Output the [X, Y] coordinate of the center of the cell containing the given text.  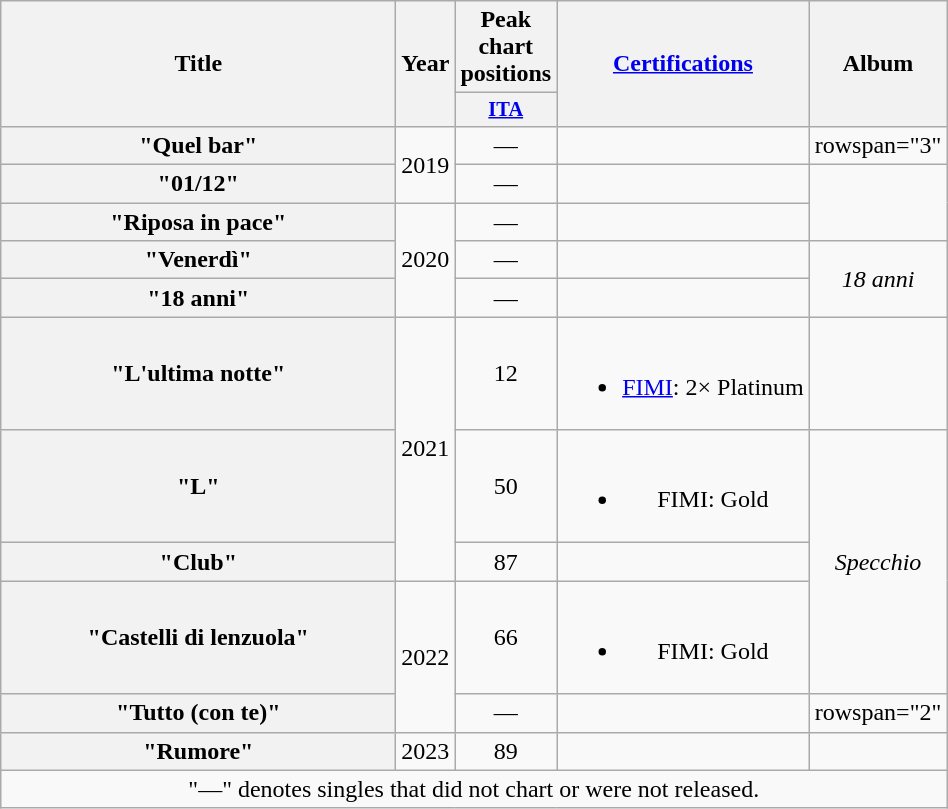
"Quel bar" [198, 145]
18 anni [878, 279]
66 [506, 638]
"Riposa in pace" [198, 222]
"Tutto (con te)" [198, 713]
Certifications [684, 64]
Specchio [878, 562]
12 [506, 374]
89 [506, 751]
"01/12" [198, 184]
Title [198, 64]
rowspan="3" [878, 145]
2023 [426, 751]
Peak chart positions [506, 47]
Album [878, 64]
ITA [506, 110]
2019 [426, 164]
"Club" [198, 562]
"L" [198, 486]
"Castelli di lenzuola" [198, 638]
"Rumore" [198, 751]
87 [506, 562]
rowspan="2" [878, 713]
"L'ultima notte" [198, 374]
2021 [426, 449]
"—" denotes singles that did not chart or were not released. [474, 789]
50 [506, 486]
"Venerdì" [198, 260]
Year [426, 64]
2020 [426, 260]
FIMI: 2× Platinum [684, 374]
"18 anni" [198, 298]
2022 [426, 656]
